Return [x, y] of the center of cell containing provided text 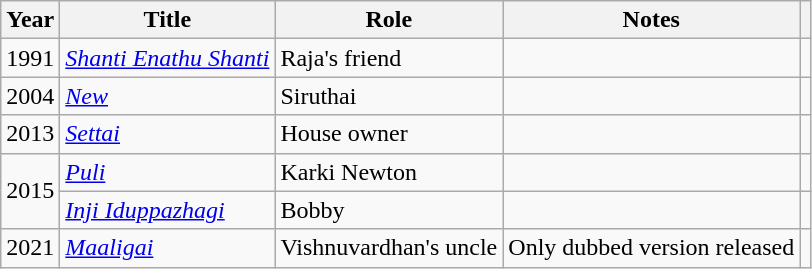
Only dubbed version released [652, 248]
2013 [30, 134]
Siruthai [389, 96]
1991 [30, 58]
Role [389, 20]
Puli [168, 172]
2004 [30, 96]
2021 [30, 248]
Shanti Enathu Shanti [168, 58]
Vishnuvardhan's uncle [389, 248]
Maaligai [168, 248]
Raja's friend [389, 58]
Title [168, 20]
Karki Newton [389, 172]
New [168, 96]
Inji Iduppazhagi [168, 210]
2015 [30, 191]
Bobby [389, 210]
Year [30, 20]
Settai [168, 134]
House owner [389, 134]
Notes [652, 20]
